Provide the [X, Y] coordinate of the cell's center where the given text is located.  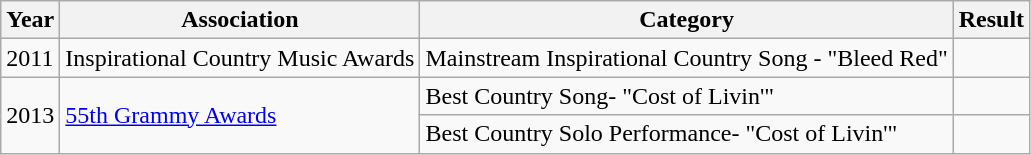
Best Country Solo Performance- "Cost of Livin'" [686, 134]
2013 [30, 115]
Inspirational Country Music Awards [240, 58]
2011 [30, 58]
Best Country Song- "Cost of Livin'" [686, 96]
Result [991, 20]
Category [686, 20]
Year [30, 20]
Mainstream Inspirational Country Song - "Bleed Red" [686, 58]
55th Grammy Awards [240, 115]
Association [240, 20]
